Provide the (X, Y) coordinate of the cell's center where the given text is located.  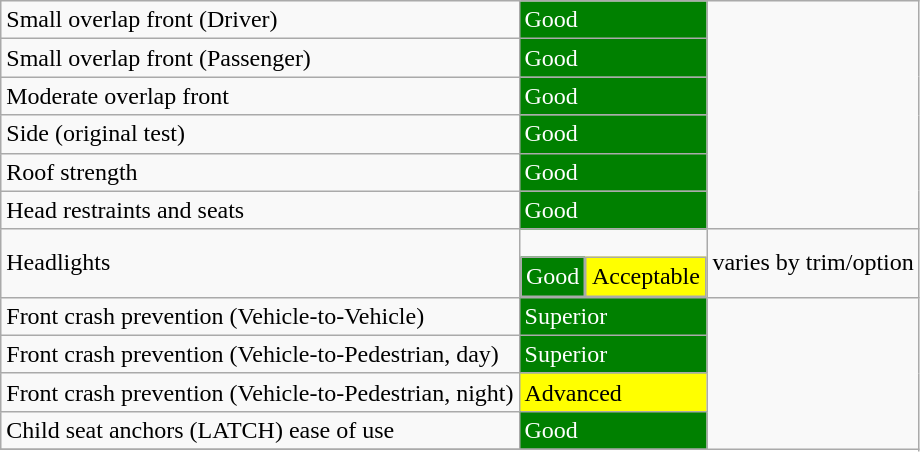
Headlights (260, 263)
Side (original test) (260, 134)
Front crash prevention (Vehicle-to-Pedestrian, day) (260, 354)
Front crash prevention (Vehicle-to-Pedestrian, night) (260, 392)
Moderate overlap front (260, 96)
Small overlap front (Passenger) (260, 58)
Front crash prevention (Vehicle-to-Vehicle) (260, 316)
Head restraints and seats (260, 210)
Small overlap front (Driver) (260, 20)
varies by trim/option (813, 263)
Roof strength (260, 172)
Advanced (613, 392)
Acceptable (646, 277)
Good Acceptable (613, 263)
Child seat anchors (LATCH) ease of use (260, 430)
